Locate the cell with the specified text and output its (x, y) center coordinate. 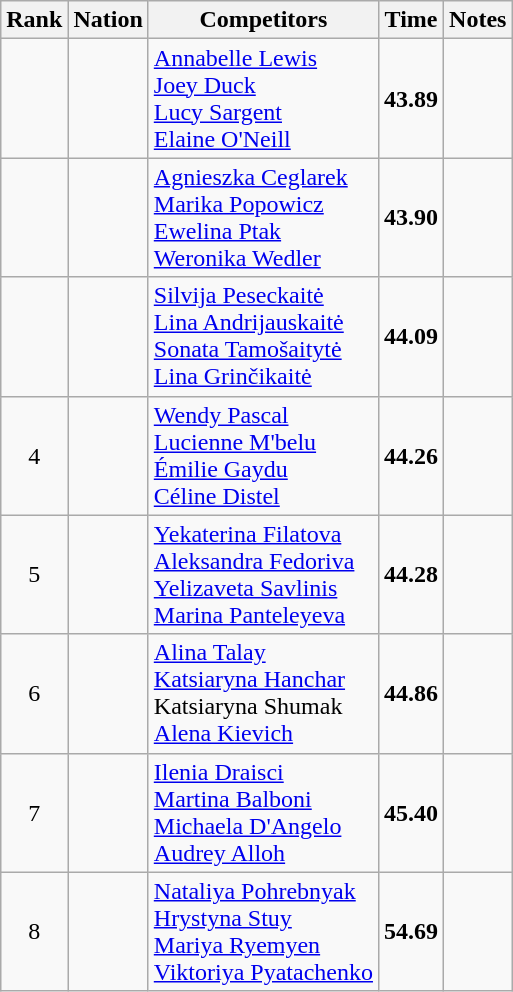
44.09 (410, 336)
Annabelle LewisJoey DuckLucy SargentElaine O'Neill (263, 98)
8 (34, 932)
Ilenia DraisciMartina BalboniMichaela D'AngeloAudrey Alloh (263, 812)
Notes (478, 20)
54.69 (410, 932)
Time (410, 20)
44.28 (410, 574)
5 (34, 574)
Nation (108, 20)
43.90 (410, 218)
44.26 (410, 456)
Wendy PascalLucienne M'beluÉmilie GayduCéline Distel (263, 456)
7 (34, 812)
44.86 (410, 694)
6 (34, 694)
45.40 (410, 812)
Silvija PeseckaitėLina AndrijauskaitėSonata TamošaitytėLina Grinčikaitė (263, 336)
Yekaterina FilatovaAleksandra FedorivaYelizaveta SavlinisMarina Panteleyeva (263, 574)
Nataliya PohrebnyakHrystyna StuyMariya RyemyenViktoriya Pyatachenko (263, 932)
Competitors (263, 20)
Alina TalayKatsiaryna HancharKatsiaryna ShumakAlena Kievich (263, 694)
Rank (34, 20)
Agnieszka CeglarekMarika PopowiczEwelina PtakWeronika Wedler (263, 218)
4 (34, 456)
43.89 (410, 98)
